Output the (x, y) coordinate of the center of the cell containing the given text.  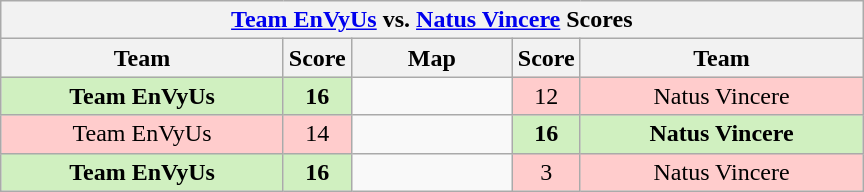
12 (546, 96)
3 (546, 172)
14 (317, 134)
Team EnVyUs vs. Natus Vincere Scores (432, 20)
Map (432, 58)
